Scan for the cell matching the given text and deliver its (X, Y) coordinate at center. 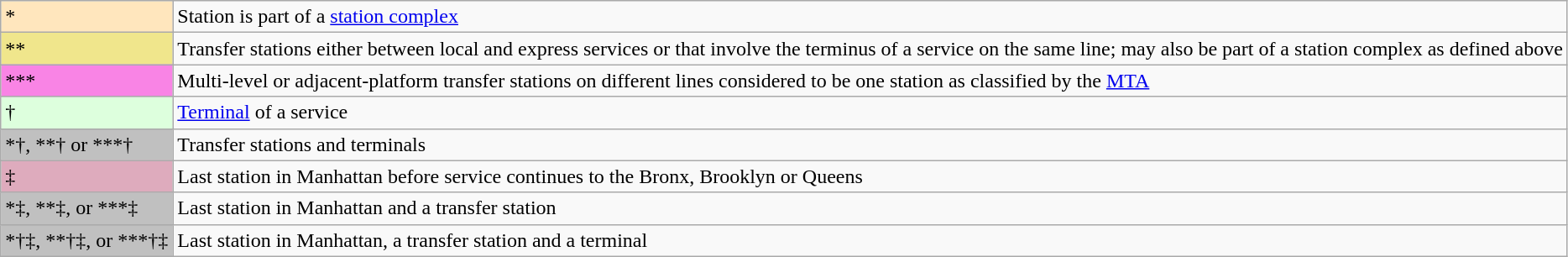
Station is part of a station complex (870, 17)
Last station in Manhattan and a transfer station (870, 208)
*** (87, 81)
Multi-level or adjacent-platform transfer stations on different lines considered to be one station as classified by the MTA (870, 81)
† (87, 113)
*‡, **‡, or ***‡ (87, 208)
* (87, 17)
Last station in Manhattan, a transfer station and a terminal (870, 240)
*†‡, **†‡, or ***†‡ (87, 240)
** (87, 49)
*†, **† or ***† (87, 144)
‡ (87, 176)
Terminal of a service (870, 113)
Transfer stations and terminals (870, 144)
Last station in Manhattan before service continues to the Bronx, Brooklyn or Queens (870, 176)
